Locate the cell with the specified text and output its [X, Y] center coordinate. 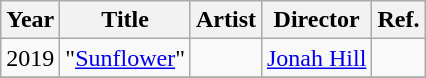
Year [30, 20]
"Sunflower" [126, 58]
Artist [226, 20]
Jonah Hill [316, 58]
Director [316, 20]
Title [126, 20]
2019 [30, 58]
Ref. [398, 20]
